Output the [X, Y] coordinate of the center of the cell containing the given text.  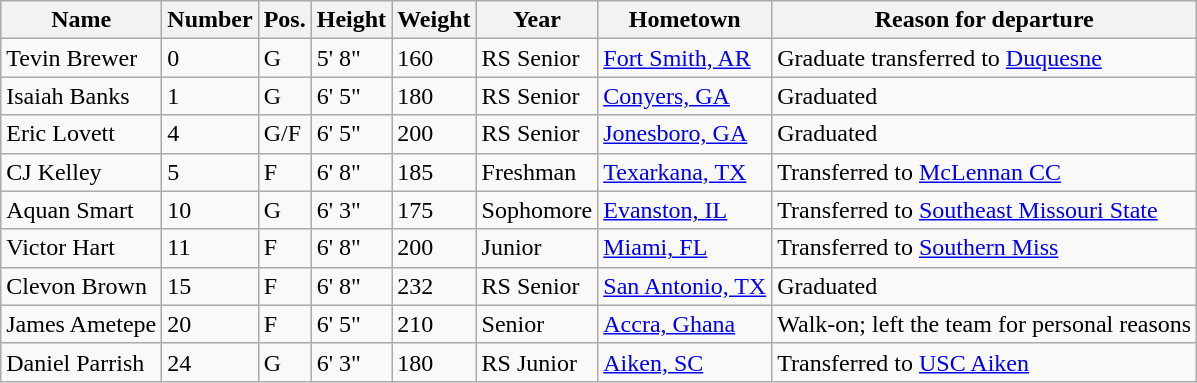
Miami, FL [685, 248]
Sophomore [537, 210]
Reason for departure [984, 20]
Isaiah Banks [82, 96]
Eric Lovett [82, 134]
Transferred to Southern Miss [984, 248]
Daniel Parrish [82, 362]
San Antonio, TX [685, 286]
Pos. [284, 20]
RS Junior [537, 362]
210 [434, 324]
Freshman [537, 172]
15 [210, 286]
Hometown [685, 20]
Transferred to USC Aiken [984, 362]
11 [210, 248]
160 [434, 58]
Tevin Brewer [82, 58]
10 [210, 210]
Accra, Ghana [685, 324]
Walk-on; left the team for personal reasons [984, 324]
Aiken, SC [685, 362]
CJ Kelley [82, 172]
Jonesboro, GA [685, 134]
Conyers, GA [685, 96]
G/F [284, 134]
175 [434, 210]
Transferred to Southeast Missouri State [984, 210]
Height [351, 20]
Senior [537, 324]
0 [210, 58]
20 [210, 324]
4 [210, 134]
5' 8" [351, 58]
Graduate transferred to Duquesne [984, 58]
Victor Hart [82, 248]
Number [210, 20]
Name [82, 20]
Year [537, 20]
232 [434, 286]
1 [210, 96]
Texarkana, TX [685, 172]
Junior [537, 248]
Weight [434, 20]
Aquan Smart [82, 210]
185 [434, 172]
Transferred to McLennan CC [984, 172]
5 [210, 172]
Fort Smith, AR [685, 58]
James Ametepe [82, 324]
Evanston, IL [685, 210]
24 [210, 362]
Clevon Brown [82, 286]
